Search for the cell housing the specified text and yield its (X, Y) center coordinate. 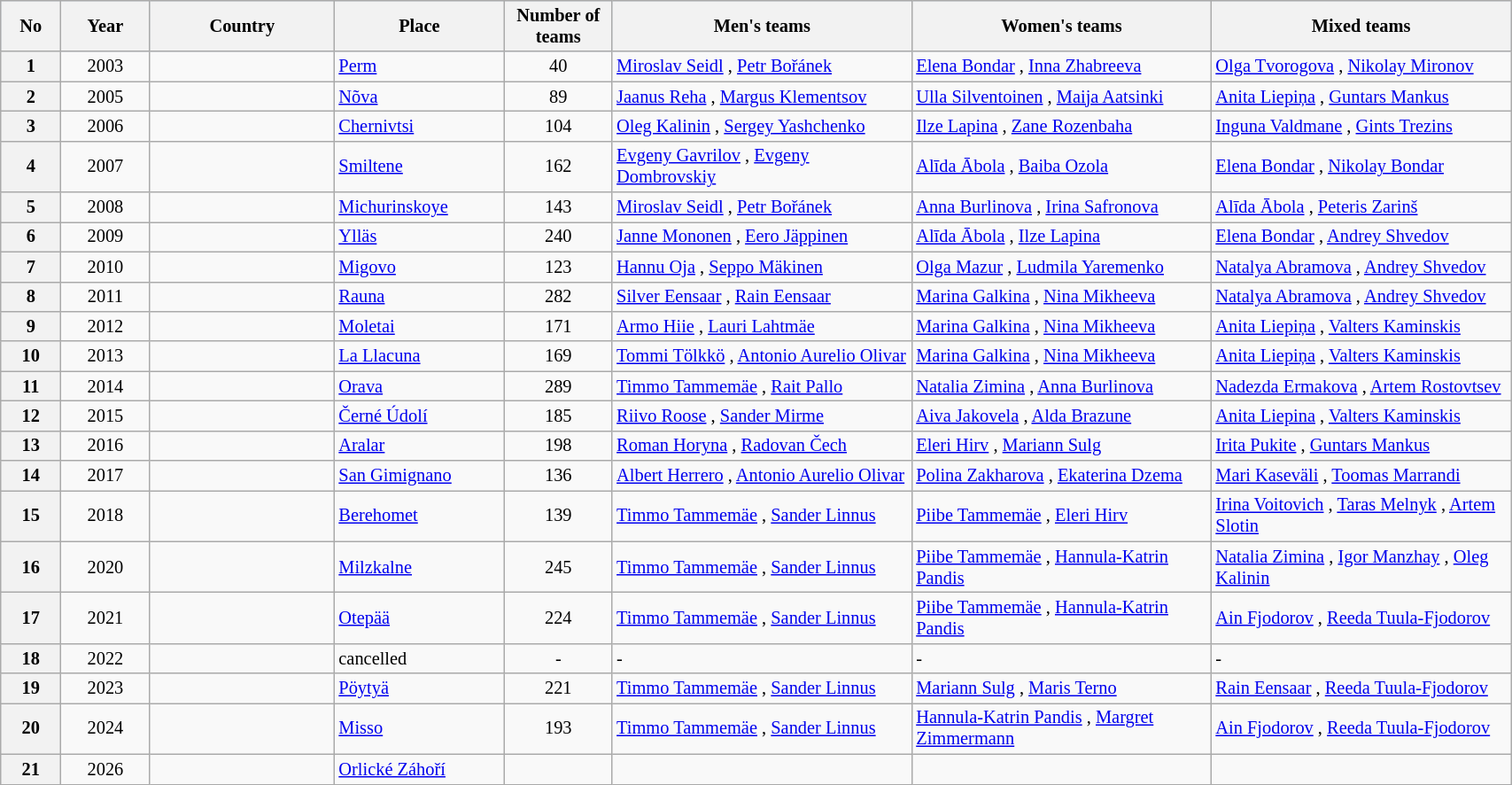
2013 (105, 356)
2018 (105, 516)
cancelled (419, 658)
2021 (105, 618)
2010 (105, 267)
2014 (105, 386)
Elena Bondar , Nikolay Bondar (1361, 167)
Inguna Valdmane , Gints Trezins (1361, 126)
5 (31, 207)
Albert Herrero , Antonio Aurelio Olivar (762, 476)
221 (558, 688)
Silver Eensaar , Rain Eensaar (762, 297)
Chernivtsi (419, 126)
9 (31, 326)
Mariann Sulg , Maris Terno (1061, 688)
2 (31, 97)
Anita Liepina , Valters Kaminskis (1361, 416)
240 (558, 237)
La Llacuna (419, 356)
Tommi Tölkkö , Antonio Aurelio Olivar (762, 356)
2007 (105, 167)
136 (558, 476)
Roman Horyna , Radovan Čech (762, 446)
Aiva Jakovela , Alda Brazune (1061, 416)
11 (31, 386)
Černé Údolí (419, 416)
1 (31, 66)
289 (558, 386)
21 (31, 769)
Eleri Hirv , Mariann Sulg (1061, 446)
Orlické Záhoří (419, 769)
17 (31, 618)
7 (31, 267)
Mixed teams (1361, 26)
15 (31, 516)
Country (242, 26)
Berehomet (419, 516)
14 (31, 476)
8 (31, 297)
245 (558, 567)
Pöytyä (419, 688)
Milzkalne (419, 567)
Aralar (419, 446)
282 (558, 297)
2008 (105, 207)
Piibe Tammemäe , Eleri Hirv (1061, 516)
4 (31, 167)
Mari Kaseväli , Toomas Marrandi (1361, 476)
224 (558, 618)
Women's teams (1061, 26)
Misso (419, 728)
Moletai (419, 326)
Jaanus Reha , Margus Klementsov (762, 97)
2022 (105, 658)
2017 (105, 476)
89 (558, 97)
198 (558, 446)
Irina Voitovich , Taras Melnyk , Artem Slotin (1361, 516)
Nadezda Ermakova , Artem Rostovtsev (1361, 386)
2015 (105, 416)
169 (558, 356)
Place (419, 26)
2023 (105, 688)
139 (558, 516)
123 (558, 267)
Rauna (419, 297)
10 (31, 356)
Ulla Silventoinen , Maija Aatsinki (1061, 97)
Natalia Zimina , Igor Manzhay , Oleg Kalinin (1361, 567)
Hannu Oja , Seppo Mäkinen (762, 267)
Rain Eensaar , Reeda Tuula-Fjodorov (1361, 688)
Evgeny Gavrilov , Evgeny Dombrovskiy (762, 167)
Oleg Kalinin , Sergey Yashchenko (762, 126)
2006 (105, 126)
No (31, 26)
Michurinskoye (419, 207)
Olga Mazur , Ludmila Yaremenko (1061, 267)
Hannula-Katrin Pandis , Margret Zimmermann (1061, 728)
171 (558, 326)
6 (31, 237)
2020 (105, 567)
Janne Mononen , Eero Jäppinen (762, 237)
Perm (419, 66)
143 (558, 207)
Men's teams (762, 26)
104 (558, 126)
2003 (105, 66)
Migovo (419, 267)
2016 (105, 446)
Number of teams (558, 26)
Alīda Ābola , Baiba Ozola (1061, 167)
3 (31, 126)
Ylläs (419, 237)
13 (31, 446)
San Gimignano (419, 476)
Year (105, 26)
18 (31, 658)
12 (31, 416)
16 (31, 567)
2024 (105, 728)
2005 (105, 97)
Olga Tvorogova , Nikolay Mironov (1361, 66)
Natalia Zimina , Anna Burlinova (1061, 386)
Orava (419, 386)
Riivo Roose , Sander Mirme (762, 416)
Anita Liepiņa , Guntars Mankus (1361, 97)
162 (558, 167)
Armo Hiie , Lauri Lahtmäe (762, 326)
20 (31, 728)
19 (31, 688)
Anna Burlinova , Irina Safronova (1061, 207)
2011 (105, 297)
Alīda Ābola , Peteris Zarinš (1361, 207)
2012 (105, 326)
Elena Bondar , Andrey Shvedov (1361, 237)
185 (558, 416)
193 (558, 728)
Otepää (419, 618)
2009 (105, 237)
Timmo Tammemäe , Rait Pallo (762, 386)
Alīda Ābola , Ilze Lapina (1061, 237)
40 (558, 66)
2026 (105, 769)
Nõva (419, 97)
Ilze Lapina , Zane Rozenbaha (1061, 126)
Polina Zakharova , Ekaterina Dzema (1061, 476)
Smiltene (419, 167)
Elena Bondar , Inna Zhabreeva (1061, 66)
Irita Pukite , Guntars Mankus (1361, 446)
